Capture the cell that displays the provided text and extract its (x, y) central coordinate. 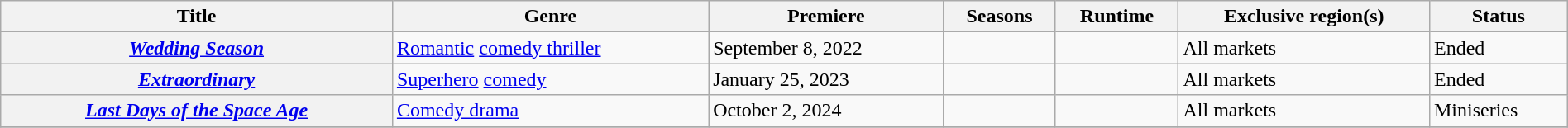
Superhero comedy (550, 79)
Extraordinary (197, 79)
January 25, 2023 (826, 79)
Runtime (1116, 17)
Wedding Season (197, 48)
October 2, 2024 (826, 111)
Exclusive region(s) (1303, 17)
Premiere (826, 17)
Seasons (999, 17)
Genre (550, 17)
Miniseries (1499, 111)
Status (1499, 17)
Title (197, 17)
Last Days of the Space Age (197, 111)
Romantic comedy thriller (550, 48)
Comedy drama (550, 111)
September 8, 2022 (826, 48)
